For the text-containing cell, return its midpoint in [x, y] coordinate format. 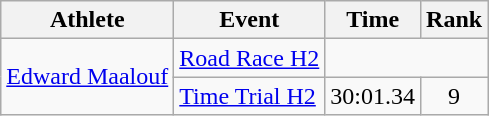
Event [250, 20]
Athlete [88, 20]
9 [454, 96]
30:01.34 [373, 96]
Time Trial H2 [250, 96]
Rank [454, 20]
Time [373, 20]
Road Race H2 [250, 58]
Edward Maalouf [88, 77]
